Return the [x, y] coordinate for the center point of the cell that contains the specified text.  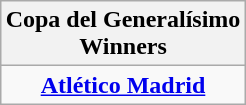
Copa del GeneralísimoWinners [123, 34]
Atlético Madrid [123, 85]
